Determine the [X, Y] coordinate at the center of the cell enclosing the given text.  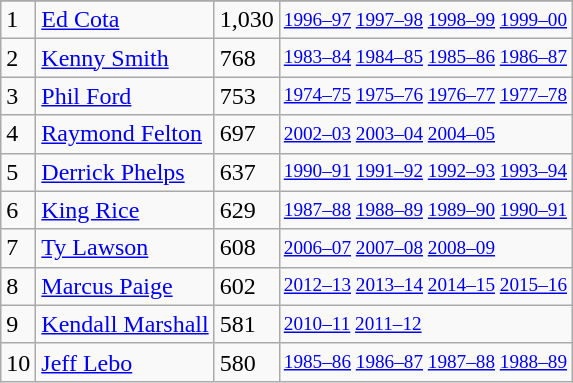
Kenny Smith [125, 58]
3 [18, 96]
7 [18, 248]
2012–13 2013–14 2014–15 2015–16 [425, 286]
10 [18, 362]
5 [18, 172]
697 [246, 134]
1990–91 1991–92 1992–93 1993–94 [425, 172]
Ed Cota [125, 20]
2006–07 2007–08 2008–09 [425, 248]
608 [246, 248]
1987–88 1988–89 1989–90 1990–91 [425, 210]
2010–11 2011–12 [425, 324]
2 [18, 58]
637 [246, 172]
1985–86 1986–87 1987–88 1988–89 [425, 362]
602 [246, 286]
1974–75 1975–76 1976–77 1977–78 [425, 96]
629 [246, 210]
768 [246, 58]
Derrick Phelps [125, 172]
9 [18, 324]
Ty Lawson [125, 248]
753 [246, 96]
2002–03 2003–04 2004–05 [425, 134]
1996–97 1997–98 1998–99 1999–00 [425, 20]
581 [246, 324]
King Rice [125, 210]
1 [18, 20]
1983–84 1984–85 1985–86 1986–87 [425, 58]
580 [246, 362]
1,030 [246, 20]
4 [18, 134]
8 [18, 286]
Phil Ford [125, 96]
Jeff Lebo [125, 362]
Raymond Felton [125, 134]
6 [18, 210]
Kendall Marshall [125, 324]
Marcus Paige [125, 286]
